Extract the [x, y] coordinate from the center of the cell holding the provided text.  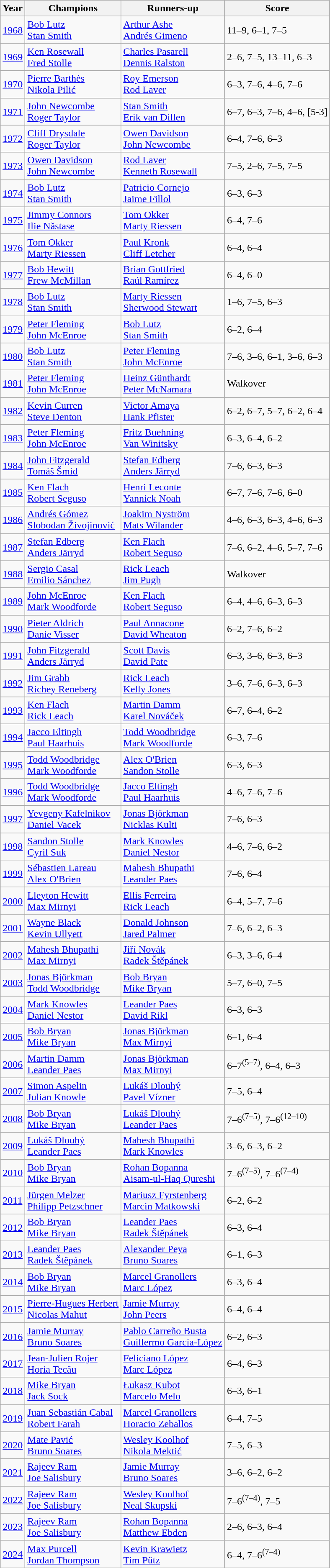
6–1, 6–4 [277, 1037]
Pablo Carreño Busta Guillermo García-López [173, 1336]
John Fitzgerald Tomáš Šmíd [73, 465]
Max Purcell Jordan Thompson [73, 1554]
6–4, 7–6, 6–3 [277, 139]
6–4, 5–7, 7–6 [277, 901]
1987 [13, 547]
1979 [13, 329]
2012 [13, 1227]
1978 [13, 302]
6–7, 6–4, 6–2 [277, 710]
6–4, 6–0 [277, 274]
1989 [13, 602]
Joakim Nyström Mats Wilander [173, 520]
Sébastien Lareau Alex O'Brien [73, 874]
Paul Kronk Cliff Letcher [173, 248]
Mike Bryan Jack Sock [73, 1391]
Jim Grabb Richey Reneberg [73, 683]
Wesley Koolhof Neal Skupski [173, 1499]
Lleyton Hewitt Max Mirnyi [73, 901]
2011 [13, 1200]
1977 [13, 274]
Feliciano López Marc López [173, 1364]
2018 [13, 1391]
1992 [13, 683]
2003 [13, 982]
6–3, 7–6, 4–6, 7–6 [277, 85]
Wayne Black Kevin Ullyett [73, 928]
Scott Davis David Pate [173, 656]
2001 [13, 928]
2016 [13, 1336]
Mate Pavić Bruno Soares [73, 1445]
2004 [13, 1010]
1973 [13, 166]
1983 [13, 438]
2014 [13, 1282]
1995 [13, 765]
Champions [73, 8]
6–3, 6–4, 6–2 [277, 438]
2007 [13, 1091]
Mahesh Bhupathi Mark Knowles [173, 1145]
6–2, 6–7, 5–7, 6–2, 6–4 [277, 411]
6–4, 7–5 [277, 1418]
11–9, 6–1, 7–5 [277, 30]
Rick Leach Jim Pugh [173, 574]
1970 [13, 85]
2–6, 7–5, 13–11, 6–3 [277, 57]
2–6, 6–3, 6–4 [277, 1527]
3–6, 6–3, 6–2 [277, 1145]
2002 [13, 956]
Kevin Krawietz Tim Pütz [173, 1554]
John Fitzgerald Anders Järryd [73, 656]
Rick Leach Kelly Jones [173, 683]
7–6, 6–2, 6–3 [277, 928]
Brian Gottfried Raúl Ramírez [173, 274]
6–2, 6–3 [277, 1336]
6–4, 6–3 [277, 1364]
2021 [13, 1473]
7–6, 6–3, 6–3 [277, 465]
1969 [13, 57]
Jean-Julien Rojer Horia Tecău [73, 1364]
Sergio Casal Emilio Sánchez [73, 574]
Simon Aspelin Julian Knowle [73, 1091]
7–6(7–5), 7–6(7–4) [277, 1173]
7–6, 6–2, 4–6, 5–7, 7–6 [277, 547]
Charles Pasarell Dennis Ralston [173, 57]
Arthur Ashe Andrés Gimeno [173, 30]
Andrés Gómez Slobodan Živojinović [73, 520]
Pierre-Hugues Herbert Nicolas Mahut [73, 1309]
6–2, 6–2 [277, 1200]
1982 [13, 411]
Runners-up [173, 8]
2022 [13, 1499]
3–6, 6–2, 6–2 [277, 1473]
Łukasz Kubot Marcelo Melo [173, 1391]
2008 [13, 1119]
Pierre Barthès Nikola Pilić [73, 85]
Victor Amaya Hank Pfister [173, 411]
Rod Laver Kenneth Rosewall [173, 166]
John McEnroe Mark Woodforde [73, 602]
1986 [13, 520]
Cliff Drysdale Roger Taylor [73, 139]
2006 [13, 1064]
Mahesh Bhupathi Max Mirnyi [73, 956]
1997 [13, 819]
Marcel Granollers Horacio Zeballos [173, 1418]
7–5, 6–4 [277, 1091]
6–7, 7–6, 7–6, 6–0 [277, 493]
Jiří Novák Radek Štěpánek [173, 956]
2013 [13, 1255]
4–6, 7–6, 7–6 [277, 792]
7–5, 6–3 [277, 1445]
6–3, 3–6, 6–3, 6–3 [277, 656]
1968 [13, 30]
6–4, 7–6(7–4) [277, 1554]
Paul Annacone David Wheaton [173, 628]
2020 [13, 1445]
Martin Damm Leander Paes [73, 1064]
1998 [13, 847]
1984 [13, 465]
Wesley Koolhof Nikola Mektić [173, 1445]
1985 [13, 493]
1994 [13, 737]
Yevgeny Kafelnikov Daniel Vacek [73, 819]
Juan Sebastián Cabal Robert Farah [73, 1418]
1990 [13, 628]
2000 [13, 901]
Martin Damm Karel Nováček [173, 710]
1981 [13, 384]
4–6, 7–6, 6–2 [277, 847]
Fritz Buehning Van Winitsky [173, 438]
John Newcombe Roger Taylor [73, 111]
Jimmy Connors Ilie Năstase [73, 220]
7–6, 3–6, 6–1, 3–6, 6–3 [277, 356]
Ken Rosewall Fred Stolle [73, 57]
Jonas Björkman Todd Woodbridge [73, 982]
Jonas Björkman Nicklas Kulti [173, 819]
Pieter Aldrich Danie Visser [73, 628]
6–7, 6–3, 7–6, 4–6, [5-3] [277, 111]
7–6, 6–3 [277, 819]
1974 [13, 193]
6–3, 7–6 [277, 737]
1991 [13, 656]
7–6(7–4), 7–5 [277, 1499]
2017 [13, 1364]
Alex O'Brien Sandon Stolle [173, 765]
5–7, 6–0, 7–5 [277, 982]
1975 [13, 220]
Leander Paes David Rikl [173, 1010]
6–2, 7–6, 6–2 [277, 628]
1980 [13, 356]
2005 [13, 1037]
6–2, 6–4 [277, 329]
6–7(5–7), 6–4, 6–3 [277, 1064]
Kevin Curren Steve Denton [73, 411]
Ellis Ferreira Rick Leach [173, 901]
6–4, 7–6 [277, 220]
3–6, 7–6, 6–3, 6–3 [277, 683]
2009 [13, 1145]
1993 [13, 710]
2019 [13, 1418]
Jamie Murray John Peers [173, 1309]
Lukáš Dlouhý Pavel Vízner [173, 1091]
2010 [13, 1173]
1972 [13, 139]
Mahesh Bhupathi Leander Paes [173, 874]
2024 [13, 1554]
6–4, 4–6, 6–3, 6–3 [277, 602]
Marcel Granollers Marc López [173, 1282]
Score [277, 8]
Alexander Peya Bruno Soares [173, 1255]
1976 [13, 248]
Roy Emerson Rod Laver [173, 85]
7–5, 2–6, 7–5, 7–5 [277, 166]
6–3, 3–6, 6–4 [277, 956]
Ken Flach Rick Leach [73, 710]
2023 [13, 1527]
Rohan Bopanna Matthew Ebden [173, 1527]
7–6(7–5), 7–6(12–10) [277, 1119]
Stan Smith Erik van Dillen [173, 111]
4–6, 6–3, 6–3, 4–6, 6–3 [277, 520]
Year [13, 8]
6–3, 6–1 [277, 1391]
Jürgen Melzer Philipp Petzschner [73, 1200]
Marty Riessen Sherwood Stewart [173, 302]
1988 [13, 574]
2015 [13, 1309]
7–6, 6–4 [277, 874]
1996 [13, 792]
Bob Hewitt Frew McMillan [73, 274]
Sandon Stolle Cyril Suk [73, 847]
1–6, 7–5, 6–3 [277, 302]
Heinz Günthardt Peter McNamara [173, 384]
Rohan Bopanna Aisam-ul-Haq Qureshi [173, 1173]
6–1, 6–3 [277, 1255]
Henri Leconte Yannick Noah [173, 493]
1999 [13, 874]
Donald Johnson Jared Palmer [173, 928]
Patricio Cornejo Jaime Fillol [173, 193]
1971 [13, 111]
Mariusz Fyrstenberg Marcin Matkowski [173, 1200]
